Return the [x, y] coordinate for the center point of the cell that contains the specified text.  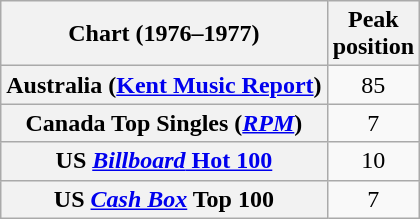
85 [373, 85]
US Billboard Hot 100 [164, 161]
Chart (1976–1977) [164, 34]
Canada Top Singles (RPM) [164, 123]
US Cash Box Top 100 [164, 199]
Australia (Kent Music Report) [164, 85]
Peakposition [373, 34]
10 [373, 161]
